For the text-containing cell, return its midpoint in (X, Y) coordinate format. 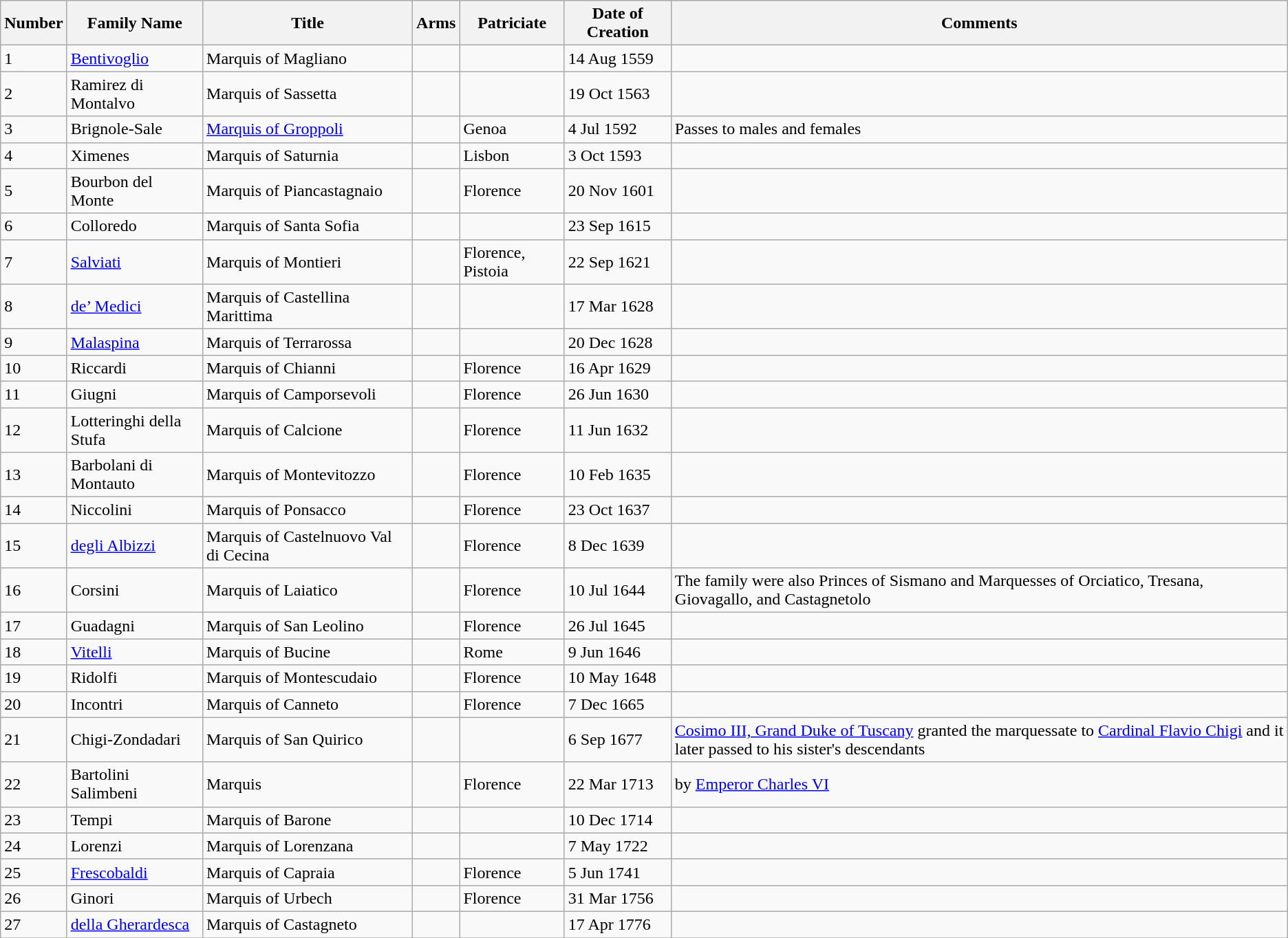
Lotteringhi della Stufa (135, 429)
Niccolini (135, 510)
26 (34, 898)
16 Apr 1629 (618, 368)
Bentivoglio (135, 58)
8 Dec 1639 (618, 546)
Genoa (512, 129)
della Gherardesca (135, 924)
4 Jul 1592 (618, 129)
1 (34, 58)
6 (34, 226)
Marquis of Groppoli (308, 129)
11 (34, 394)
3 (34, 129)
10 Feb 1635 (618, 475)
Marquis of Calcione (308, 429)
Marquis of Barone (308, 820)
Frescobaldi (135, 872)
Marquis of Montescudaio (308, 678)
19 (34, 678)
2 (34, 94)
5 Jun 1741 (618, 872)
7 May 1722 (618, 846)
26 Jul 1645 (618, 626)
Tempi (135, 820)
10 Dec 1714 (618, 820)
Marquis of Santa Sofia (308, 226)
Ginori (135, 898)
Marquis of Piancastagnaio (308, 191)
31 Mar 1756 (618, 898)
Marquis of Montevitozzo (308, 475)
25 (34, 872)
Arms (436, 23)
Marquis of Castellina Marittima (308, 307)
Marquis of Canneto (308, 704)
Marquis of Camporsevoli (308, 394)
21 (34, 740)
Lisbon (512, 155)
degli Albizzi (135, 546)
23 (34, 820)
Passes to males and females (979, 129)
Brignole-Sale (135, 129)
Malaspina (135, 342)
Colloredo (135, 226)
17 Mar 1628 (618, 307)
Salviati (135, 261)
Marquis of Lorenzana (308, 846)
Marquis of Bucine (308, 652)
16 (34, 590)
Marquis of Chianni (308, 368)
Family Name (135, 23)
Number (34, 23)
19 Oct 1563 (618, 94)
Incontri (135, 704)
Marquis of Montieri (308, 261)
17 (34, 626)
20 (34, 704)
Marquis (308, 784)
Marquis of Castagneto (308, 924)
Date of Creation (618, 23)
3 Oct 1593 (618, 155)
14 Aug 1559 (618, 58)
de’ Medici (135, 307)
10 (34, 368)
9 (34, 342)
Marquis of Laiatico (308, 590)
Lorenzi (135, 846)
Ramirez di Montalvo (135, 94)
7 (34, 261)
Marquis of San Quirico (308, 740)
22 Sep 1621 (618, 261)
10 Jul 1644 (618, 590)
11 Jun 1632 (618, 429)
Ximenes (135, 155)
Chigi-Zondadari (135, 740)
17 Apr 1776 (618, 924)
by Emperor Charles VI (979, 784)
4 (34, 155)
Patriciate (512, 23)
23 Oct 1637 (618, 510)
Cosimo III, Grand Duke of Tuscany granted the marquessate to Cardinal Flavio Chigi and it later passed to his sister's descendants (979, 740)
Marquis of Saturnia (308, 155)
5 (34, 191)
23 Sep 1615 (618, 226)
Guadagni (135, 626)
Ridolfi (135, 678)
20 Nov 1601 (618, 191)
Title (308, 23)
The family were also Princes of Sismano and Marquesses of Orciatico, Tresana, Giovagallo, and Castagnetolo (979, 590)
6 Sep 1677 (618, 740)
Corsini (135, 590)
22 (34, 784)
Marquis of Magliano (308, 58)
12 (34, 429)
Giugni (135, 394)
Marquis of Capraia (308, 872)
Marquis of Castelnuovo Val di Cecina (308, 546)
10 May 1648 (618, 678)
Vitelli (135, 652)
Marquis of Terrarossa (308, 342)
Marquis of Ponsacco (308, 510)
Bartolini Salimbeni (135, 784)
8 (34, 307)
15 (34, 546)
7 Dec 1665 (618, 704)
18 (34, 652)
27 (34, 924)
13 (34, 475)
22 Mar 1713 (618, 784)
24 (34, 846)
26 Jun 1630 (618, 394)
Comments (979, 23)
Marquis of Urbech (308, 898)
Marquis of Sassetta (308, 94)
Riccardi (135, 368)
14 (34, 510)
Barbolani di Montauto (135, 475)
Bourbon del Monte (135, 191)
Marquis of San Leolino (308, 626)
9 Jun 1646 (618, 652)
20 Dec 1628 (618, 342)
Florence, Pistoia (512, 261)
Rome (512, 652)
